Scan for the cell matching the given text and deliver its [x, y] coordinate at center. 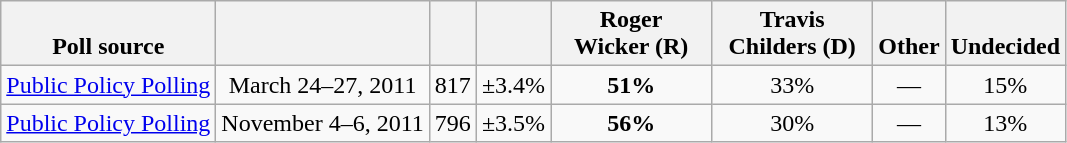
Undecided [1005, 34]
15% [1005, 85]
TravisChilders (D) [792, 34]
RogerWicker (R) [632, 34]
30% [792, 123]
796 [452, 123]
±3.4% [513, 85]
November 4–6, 2011 [322, 123]
Other [909, 34]
817 [452, 85]
Poll source [108, 34]
March 24–27, 2011 [322, 85]
±3.5% [513, 123]
33% [792, 85]
51% [632, 85]
13% [1005, 123]
56% [632, 123]
